Detect which cell encompasses the target text, then output its (X, Y) center coordinate. 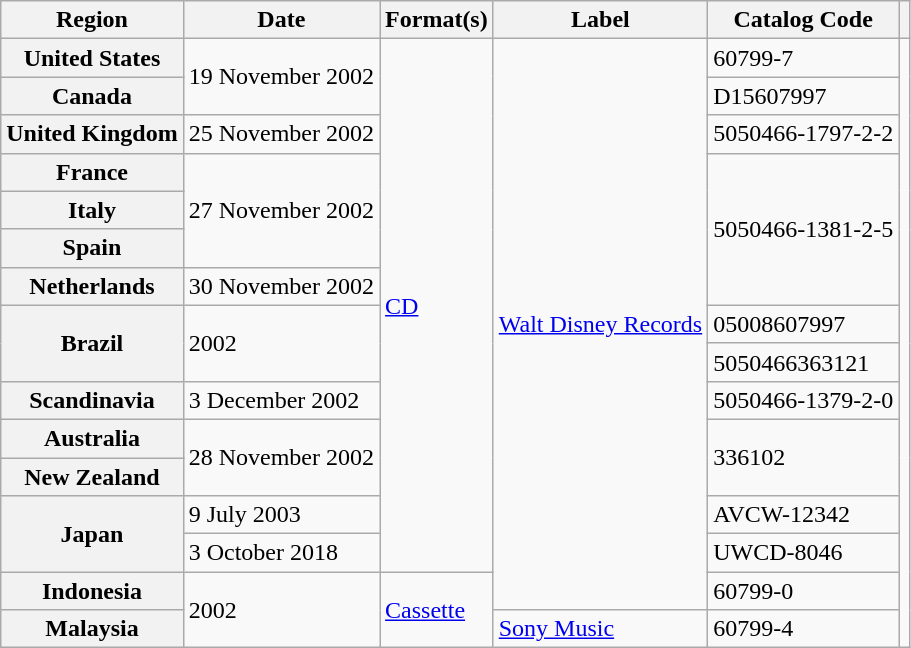
5050466363121 (804, 362)
05008607997 (804, 324)
Date (281, 20)
Spain (92, 248)
25 November 2002 (281, 134)
Netherlands (92, 286)
Region (92, 20)
Label (600, 20)
19 November 2002 (281, 77)
3 December 2002 (281, 400)
UWCD-8046 (804, 553)
60799-0 (804, 591)
New Zealand (92, 477)
Walt Disney Records (600, 324)
3 October 2018 (281, 553)
Italy (92, 210)
United States (92, 58)
United Kingdom (92, 134)
Brazil (92, 343)
Indonesia (92, 591)
Japan (92, 534)
Catalog Code (804, 20)
336102 (804, 457)
5050466-1797-2-2 (804, 134)
60799-4 (804, 629)
D15607997 (804, 96)
Australia (92, 438)
28 November 2002 (281, 457)
Format(s) (437, 20)
9 July 2003 (281, 515)
27 November 2002 (281, 210)
30 November 2002 (281, 286)
France (92, 172)
Canada (92, 96)
Malaysia (92, 629)
AVCW-12342 (804, 515)
Scandinavia (92, 400)
5050466-1379-2-0 (804, 400)
Cassette (437, 610)
5050466-1381-2-5 (804, 229)
Sony Music (600, 629)
60799-7 (804, 58)
CD (437, 306)
